Return (X, Y) of the center of cell containing provided text 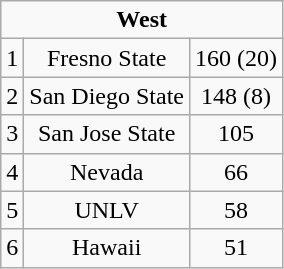
Nevada (107, 172)
UNLV (107, 210)
6 (12, 248)
Hawaii (107, 248)
3 (12, 134)
5 (12, 210)
58 (236, 210)
105 (236, 134)
San Jose State (107, 134)
51 (236, 248)
66 (236, 172)
4 (12, 172)
Fresno State (107, 58)
San Diego State (107, 96)
2 (12, 96)
148 (8) (236, 96)
160 (20) (236, 58)
1 (12, 58)
West (142, 20)
